Pinpoint the cell where the given text exists, returning its [x, y] midpoint coordinate. 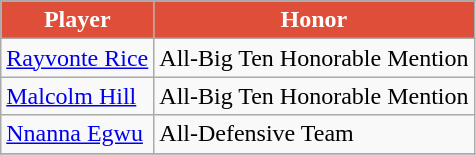
Nnanna Egwu [78, 134]
Rayvonte Rice [78, 58]
All-Defensive Team [314, 134]
Honor [314, 20]
Malcolm Hill [78, 96]
Player [78, 20]
